Scan for the cell matching the given text and deliver its [x, y] coordinate at center. 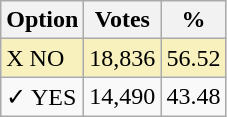
56.52 [194, 58]
14,490 [122, 97]
X NO [42, 58]
Votes [122, 20]
% [194, 20]
Option [42, 20]
✓ YES [42, 97]
43.48 [194, 97]
18,836 [122, 58]
